For the text-containing cell, return its midpoint in (X, Y) coordinate format. 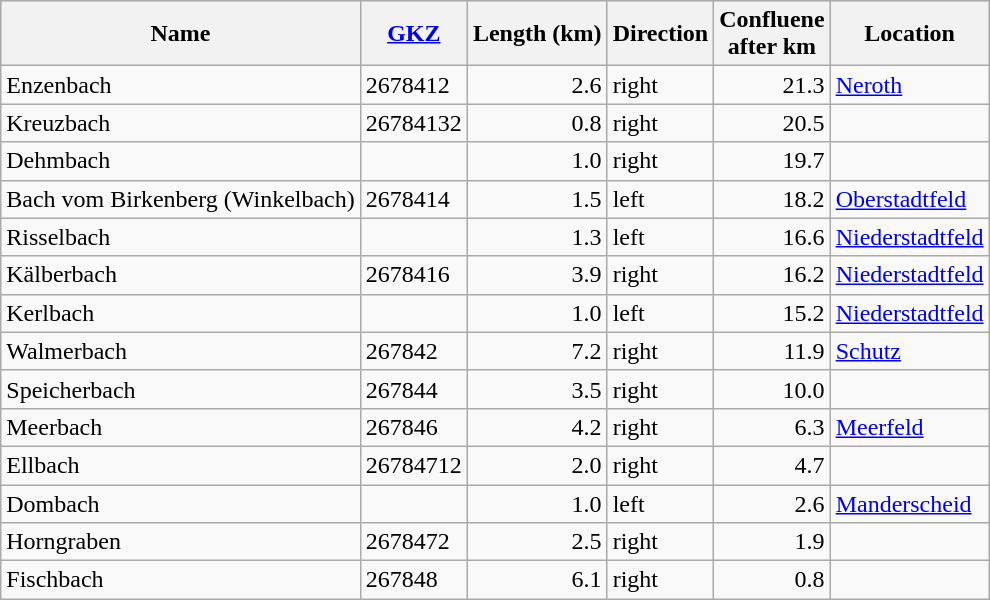
Dehmbach (181, 161)
Kälberbach (181, 275)
Location (910, 34)
3.9 (537, 275)
10.0 (772, 389)
1.3 (537, 237)
Risselbach (181, 237)
Meerbach (181, 427)
2.5 (537, 542)
Fischbach (181, 580)
4.7 (772, 465)
19.7 (772, 161)
Enzenbach (181, 85)
Oberstadtfeld (910, 199)
Bach vom Birkenberg (Winkelbach) (181, 199)
2678414 (414, 199)
26784712 (414, 465)
16.6 (772, 237)
2678416 (414, 275)
Kreuzbach (181, 123)
4.2 (537, 427)
Meerfeld (910, 427)
Direction (660, 34)
Name (181, 34)
18.2 (772, 199)
2678412 (414, 85)
2678472 (414, 542)
Speicherbach (181, 389)
267848 (414, 580)
26784132 (414, 123)
Walmerbach (181, 351)
267844 (414, 389)
6.3 (772, 427)
Kerlbach (181, 313)
7.2 (537, 351)
6.1 (537, 580)
16.2 (772, 275)
1.9 (772, 542)
Conflueneafter km (772, 34)
Manderscheid (910, 503)
Schutz (910, 351)
Horngraben (181, 542)
Length (km) (537, 34)
Dombach (181, 503)
11.9 (772, 351)
20.5 (772, 123)
3.5 (537, 389)
21.3 (772, 85)
15.2 (772, 313)
267846 (414, 427)
Neroth (910, 85)
2.0 (537, 465)
1.5 (537, 199)
GKZ (414, 34)
267842 (414, 351)
Ellbach (181, 465)
